Output the [X, Y] coordinate of the center of the cell containing the given text.  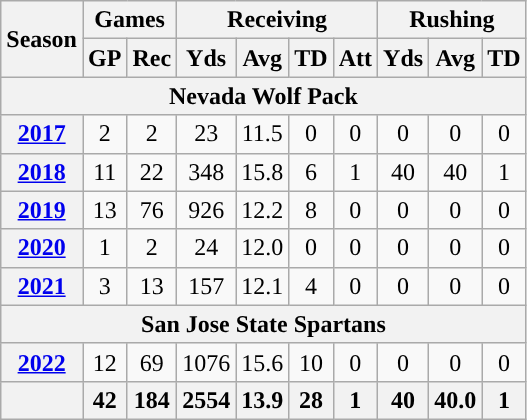
Rushing [452, 20]
12.2 [262, 210]
22 [152, 172]
69 [152, 362]
2554 [206, 400]
Games [129, 20]
13.9 [262, 400]
GP [104, 58]
1076 [206, 362]
4 [311, 286]
15.8 [262, 172]
10 [311, 362]
Att [355, 58]
12.0 [262, 248]
8 [311, 210]
2017 [42, 134]
2018 [42, 172]
2020 [42, 248]
2022 [42, 362]
2019 [42, 210]
11.5 [262, 134]
184 [152, 400]
3 [104, 286]
926 [206, 210]
San Jose State Spartans [264, 324]
157 [206, 286]
12 [104, 362]
Rec [152, 58]
6 [311, 172]
Season [42, 39]
Nevada Wolf Pack [264, 96]
11 [104, 172]
40.0 [456, 400]
76 [152, 210]
15.6 [262, 362]
12.1 [262, 286]
348 [206, 172]
Receiving [278, 20]
42 [104, 400]
28 [311, 400]
2021 [42, 286]
24 [206, 248]
23 [206, 134]
